Pinpoint the cell where the given text exists, returning its (X, Y) midpoint coordinate. 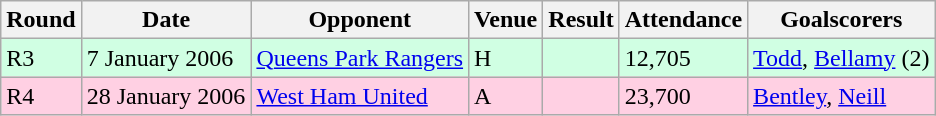
Opponent (360, 20)
Round (41, 20)
A (506, 96)
7 January 2006 (166, 58)
H (506, 58)
Queens Park Rangers (360, 58)
12,705 (683, 58)
West Ham United (360, 96)
Date (166, 20)
23,700 (683, 96)
Result (581, 20)
Todd, Bellamy (2) (842, 58)
Attendance (683, 20)
28 January 2006 (166, 96)
Bentley, Neill (842, 96)
Venue (506, 20)
R4 (41, 96)
Goalscorers (842, 20)
R3 (41, 58)
